Return (x, y) of the center of cell containing provided text 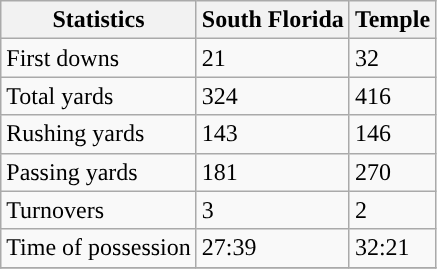
32:21 (392, 248)
324 (272, 96)
416 (392, 96)
27:39 (272, 248)
South Florida (272, 20)
Time of possession (99, 248)
270 (392, 172)
First downs (99, 58)
Statistics (99, 20)
2 (392, 210)
Total yards (99, 96)
21 (272, 58)
32 (392, 58)
181 (272, 172)
Passing yards (99, 172)
143 (272, 134)
3 (272, 210)
146 (392, 134)
Temple (392, 20)
Turnovers (99, 210)
Rushing yards (99, 134)
